For the text-containing cell, return its midpoint in (X, Y) coordinate format. 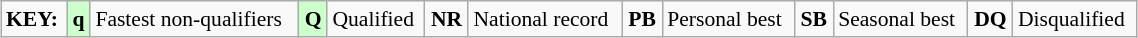
Q (314, 19)
Disqualified (1075, 19)
PB (642, 19)
National record (545, 19)
Fastest non-qualifiers (194, 19)
q (78, 19)
NR (447, 19)
DQ (990, 19)
SB (814, 19)
KEY: (34, 19)
Personal best (728, 19)
Seasonal best (900, 19)
Qualified (376, 19)
